Extract the [X, Y] coordinate from the center of the cell holding the provided text.  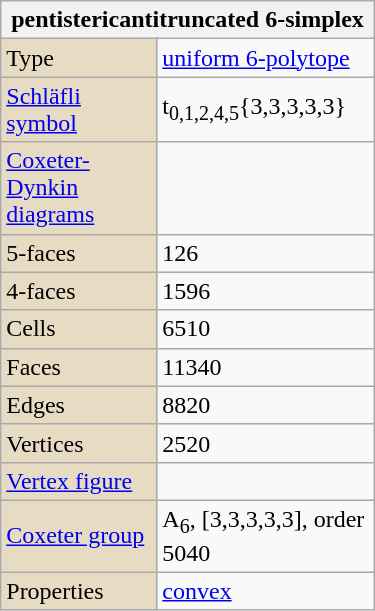
t0,1,2,4,5{3,3,3,3,3} [266, 110]
uniform 6-polytope [266, 58]
4-faces [79, 291]
Properties [79, 591]
6510 [266, 329]
Type [79, 58]
Faces [79, 367]
11340 [266, 367]
Coxeter-Dynkin diagrams [79, 188]
5-faces [79, 253]
1596 [266, 291]
pentistericantitruncated 6-simplex [188, 20]
A6, [3,3,3,3,3], order 5040 [266, 536]
convex [266, 591]
Schläfli symbol [79, 110]
Coxeter group [79, 536]
Vertices [79, 443]
126 [266, 253]
8820 [266, 405]
Vertex figure [79, 481]
Cells [79, 329]
2520 [266, 443]
Edges [79, 405]
